Scan for the cell matching the given text and deliver its (X, Y) coordinate at center. 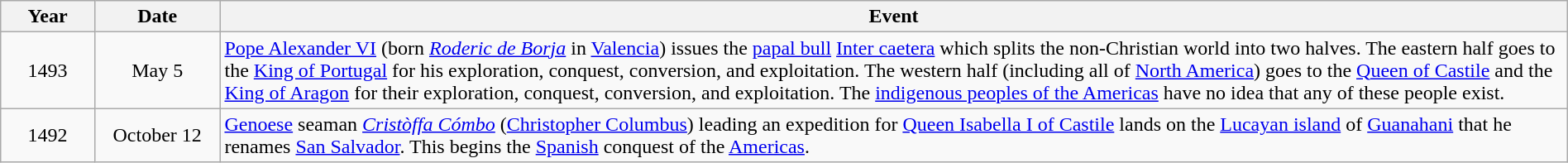
1492 (48, 136)
Date (157, 17)
October 12 (157, 136)
1493 (48, 70)
Event (893, 17)
May 5 (157, 70)
Year (48, 17)
